Extract the (x, y) coordinate from the center of the cell holding the provided text.  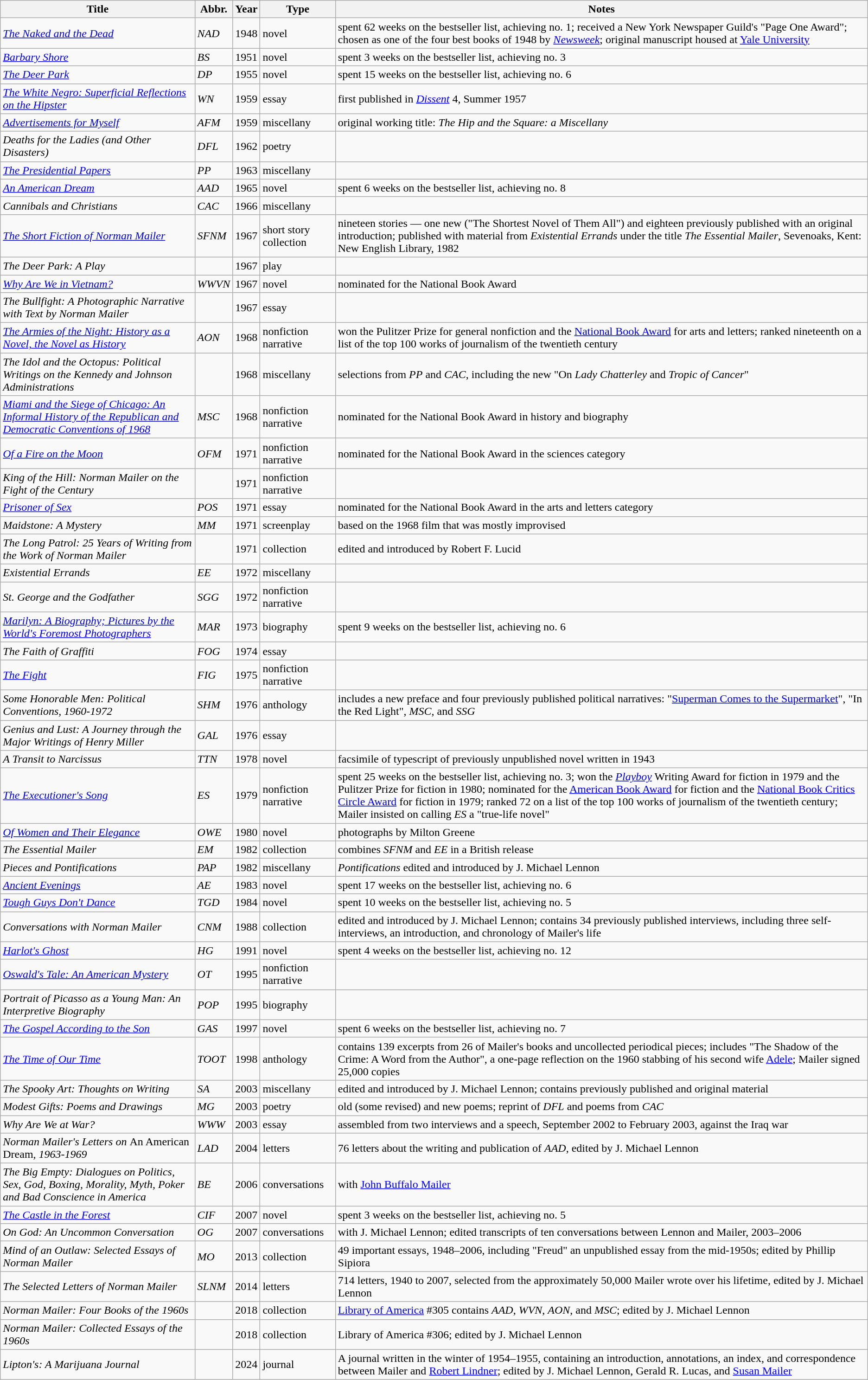
combines SFNM and EE in a British release (601, 850)
1998 (247, 1059)
76 letters about the writing and publication of AAD, edited by J. Michael Lennon (601, 1149)
spent 9 weeks on the bestseller list, achieving no. 6 (601, 627)
Pieces and Pontifications (97, 867)
Of a Fire on the Moon (97, 454)
Pontifications edited and introduced by J. Michael Lennon (601, 867)
A Transit to Narcissus (97, 759)
TTN (214, 759)
SHM (214, 705)
NAD (214, 33)
PAP (214, 867)
Why Are We in Vietnam? (97, 283)
1978 (247, 759)
OT (214, 974)
2004 (247, 1149)
An American Dream (97, 188)
Why Are We at War? (97, 1124)
The Faith of Graffiti (97, 651)
1963 (247, 170)
nominated for the National Book Award (601, 283)
The Presidential Papers (97, 170)
DP (214, 75)
1984 (247, 903)
Library of America #305 contains AAD, WVN, AON, and MSC; edited by J. Michael Lennon (601, 1310)
OWE (214, 832)
Abbr. (214, 9)
spent 3 weeks on the bestseller list, achieving no. 5 (601, 1215)
MO (214, 1256)
spent 6 weeks on the bestseller list, achieving no. 7 (601, 1028)
SLNM (214, 1287)
714 letters, 1940 to 2007, selected from the approximately 50,000 Mailer wrote over his lifetime, edited by J. Michael Lennon (601, 1287)
The Armies of the Night: History as a Novel, the Novel as History (97, 338)
spent 6 weeks on the bestseller list, achieving no. 8 (601, 188)
The White Negro: Superficial Reflections on the Hipster (97, 98)
HG (214, 950)
MAR (214, 627)
WN (214, 98)
Genius and Lust: A Journey through the Major Writings of Henry Miller (97, 735)
AON (214, 338)
assembled from two interviews and a speech, September 2002 to February 2003, against the Iraq war (601, 1124)
includes a new preface and four previously published political narratives: "Superman Comes to the Supermarket", "In the Red Light", MSC, and SSG (601, 705)
The Big Empty: Dialogues on Politics, Sex, God, Boxing, Morality, Myth, Poker and Bad Conscience in America (97, 1185)
1975 (247, 674)
WWVN (214, 283)
MG (214, 1106)
spent 15 weeks on the bestseller list, achieving no. 6 (601, 75)
The Gospel According to the Son (97, 1028)
1951 (247, 57)
ES (214, 796)
Notes (601, 9)
The Spooky Art: Thoughts on Writing (97, 1089)
nominated for the National Book Award in the sciences category (601, 454)
Prisoner of Sex (97, 507)
AAD (214, 188)
The Deer Park (97, 75)
Type (298, 9)
spent 17 weeks on the bestseller list, achieving no. 6 (601, 885)
CIF (214, 1215)
Barbary Shore (97, 57)
Oswald's Tale: An American Mystery (97, 974)
spent 3 weeks on the bestseller list, achieving no. 3 (601, 57)
The Fight (97, 674)
Norman Mailer's Letters on An American Dream, 1963-1969 (97, 1149)
Lipton's: A Marijuana Journal (97, 1365)
Title (97, 9)
Portrait of Picasso as a Young Man: An Interpretive Biography (97, 1005)
The Long Patrol: 25 Years of Writing from the Work of Norman Mailer (97, 549)
MSC (214, 417)
1973 (247, 627)
Marilyn: A Biography; Pictures by the World's Foremost Photographers (97, 627)
GAS (214, 1028)
King of the Hill: Norman Mailer on the Fight of the Century (97, 483)
Maidstone: A Mystery (97, 525)
Some Honorable Men: Political Conventions, 1960-1972 (97, 705)
SFNM (214, 236)
selections from PP and CAC, including the new "On Lady Chatterley and Tropic of Cancer" (601, 374)
49 important essays, 1948–2006, including "Freud" an unpublished essay from the mid-1950s; edited by Phillip Sipiora (601, 1256)
SA (214, 1089)
LAD (214, 1149)
AE (214, 885)
short story collection (298, 236)
FOG (214, 651)
Tough Guys Don't Dance (97, 903)
with John Buffalo Mailer (601, 1185)
Miami and the Siege of Chicago: An Informal History of the Republican and Democratic Conventions of 1968 (97, 417)
The Time of Our Time (97, 1059)
with J. Michael Lennon; edited transcripts of ten conversations between Lennon and Mailer, 2003–2006 (601, 1232)
POS (214, 507)
old (some revised) and new poems; reprint of DFL and poems from CAC (601, 1106)
Deaths for the Ladies (and Other Disasters) (97, 147)
OFM (214, 454)
play (298, 266)
TGD (214, 903)
1974 (247, 651)
Advertisements for Myself (97, 122)
Norman Mailer: Four Books of the 1960s (97, 1310)
WWW (214, 1124)
OG (214, 1232)
The Castle in the Forest (97, 1215)
DFL (214, 147)
BE (214, 1185)
2014 (247, 1287)
based on the 1968 film that was mostly improvised (601, 525)
2006 (247, 1185)
CAC (214, 205)
Modest Gifts: Poems and Drawings (97, 1106)
Of Women and Their Elegance (97, 832)
spent 10 weeks on the bestseller list, achieving no. 5 (601, 903)
photographs by Milton Greene (601, 832)
Library of America #306; edited by J. Michael Lennon (601, 1334)
1962 (247, 147)
edited and introduced by J. Michael Lennon; contains previously published and original material (601, 1089)
Harlot's Ghost (97, 950)
POP (214, 1005)
The Short Fiction of Norman Mailer (97, 236)
SGG (214, 597)
2013 (247, 1256)
1983 (247, 885)
EE (214, 573)
Cannibals and Christians (97, 205)
1979 (247, 796)
Norman Mailer: Collected Essays of the 1960s (97, 1334)
1955 (247, 75)
Conversations with Norman Mailer (97, 927)
PP (214, 170)
spent 4 weeks on the bestseller list, achieving no. 12 (601, 950)
nominated for the National Book Award in the arts and letters category (601, 507)
original working title: The Hip and the Square: a Miscellany (601, 122)
BS (214, 57)
1966 (247, 205)
1997 (247, 1028)
MM (214, 525)
1980 (247, 832)
facsimile of typescript of previously unpublished novel written in 1943 (601, 759)
journal (298, 1365)
screenplay (298, 525)
EM (214, 850)
The Bullfight: A Photographic Narrative with Text by Norman Mailer (97, 308)
The Idol and the Octopus: Political Writings on the Kennedy and Johnson Administrations (97, 374)
The Essential Mailer (97, 850)
1991 (247, 950)
Mind of an Outlaw: Selected Essays of Norman Mailer (97, 1256)
The Deer Park: A Play (97, 266)
TOOT (214, 1059)
nominated for the National Book Award in history and biography (601, 417)
1965 (247, 188)
edited and introduced by Robert F. Lucid (601, 549)
Ancient Evenings (97, 885)
first published in Dissent 4, Summer 1957 (601, 98)
AFM (214, 122)
The Selected Letters of Norman Mailer (97, 1287)
On God: An Uncommon Conversation (97, 1232)
The Executioner's Song (97, 796)
FIG (214, 674)
1948 (247, 33)
2024 (247, 1365)
The Naked and the Dead (97, 33)
GAL (214, 735)
CNM (214, 927)
St. George and the Godfather (97, 597)
1988 (247, 927)
Year (247, 9)
Existential Errands (97, 573)
